From the cell containing the given text, extract its center point as [x, y] coordinate. 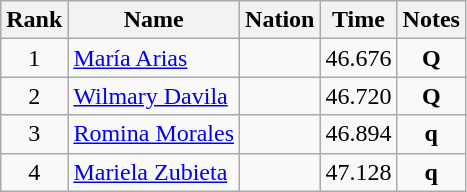
46.720 [358, 96]
Name [154, 20]
3 [34, 134]
María Arias [154, 58]
Mariela Zubieta [154, 172]
2 [34, 96]
Romina Morales [154, 134]
47.128 [358, 172]
Wilmary Davila [154, 96]
46.894 [358, 134]
Time [358, 20]
Notes [431, 20]
Rank [34, 20]
46.676 [358, 58]
1 [34, 58]
Nation [280, 20]
4 [34, 172]
